Capture the cell that displays the provided text and extract its (x, y) central coordinate. 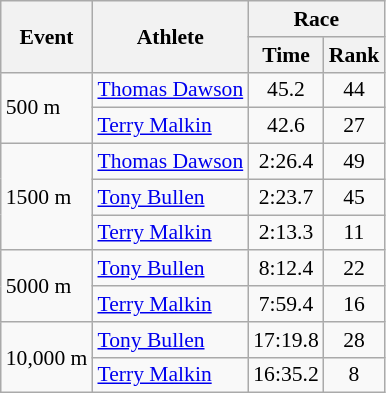
7:59.4 (286, 304)
16 (354, 304)
44 (354, 90)
27 (354, 126)
1500 m (47, 198)
Event (47, 36)
28 (354, 340)
10,000 m (47, 358)
16:35.2 (286, 375)
Rank (354, 55)
45.2 (286, 90)
500 m (47, 108)
5000 m (47, 286)
45 (354, 197)
42.6 (286, 126)
22 (354, 269)
Race (316, 19)
11 (354, 233)
Athlete (170, 36)
Time (286, 55)
2:23.7 (286, 197)
17:19.8 (286, 340)
49 (354, 162)
8:12.4 (286, 269)
2:26.4 (286, 162)
2:13.3 (286, 233)
8 (354, 375)
